Return the (X, Y) coordinate for the center point of the cell that contains the specified text.  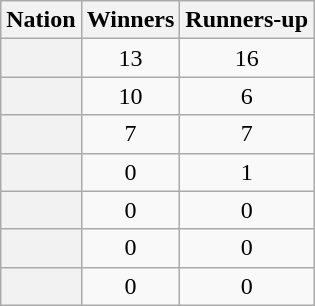
16 (247, 58)
13 (130, 58)
Runners-up (247, 20)
Nation (41, 20)
10 (130, 96)
Winners (130, 20)
6 (247, 96)
1 (247, 172)
